Pinpoint the cell where the given text exists, returning its [X, Y] midpoint coordinate. 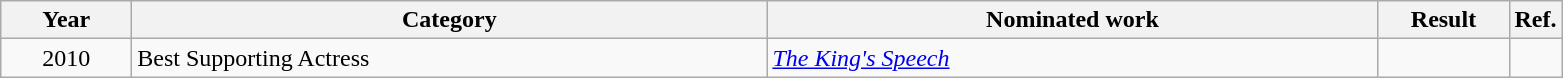
2010 [66, 58]
Nominated work [1072, 20]
Result [1444, 20]
Ref. [1536, 20]
Best Supporting Actress [450, 58]
Category [450, 20]
The King's Speech [1072, 58]
Year [66, 20]
